Identify which cell holds the provided text, then report its (x, y) central coordinate. 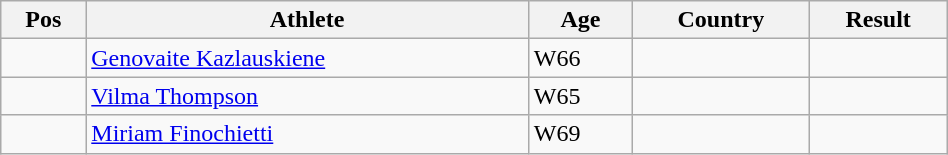
Country (722, 20)
W69 (580, 134)
Age (580, 20)
Vilma Thompson (308, 96)
W66 (580, 58)
Pos (44, 20)
W65 (580, 96)
Result (878, 20)
Genovaite Kazlauskiene (308, 58)
Athlete (308, 20)
Miriam Finochietti (308, 134)
